For the text-containing cell, return its midpoint in [X, Y] coordinate format. 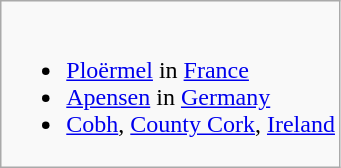
Ploërmel in France Apensen in Germany Cobh, County Cork, Ireland [171, 84]
